Scan for the cell matching the given text and deliver its [X, Y] coordinate at center. 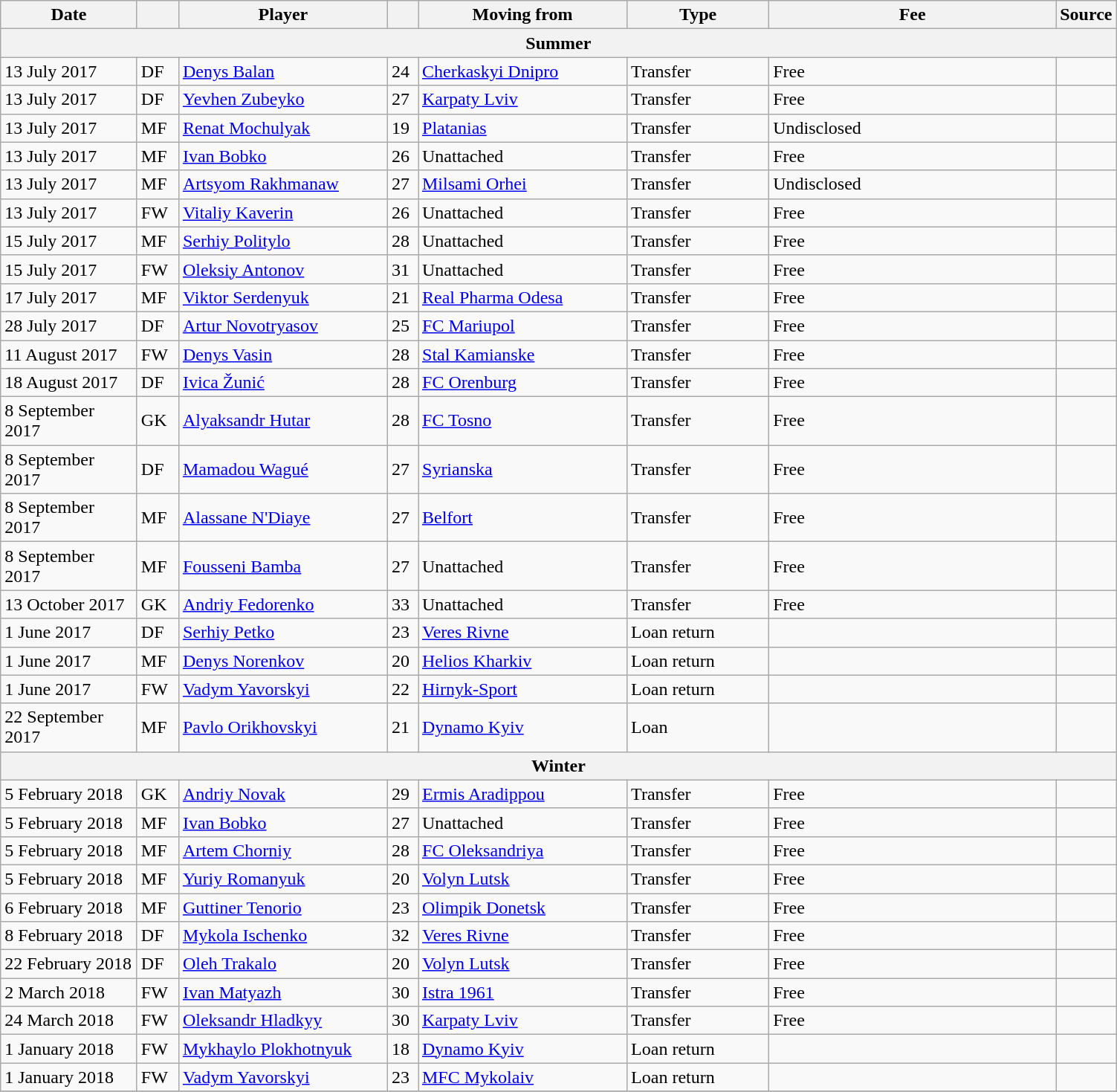
Andriy Fedorenko [282, 604]
2 March 2018 [69, 992]
Hirnyk-Sport [522, 689]
Yevhen Zubeyko [282, 100]
Artsyom Rakhmanaw [282, 184]
Serhiy Petko [282, 633]
Ivan Matyazh [282, 992]
Oleksiy Antonov [282, 269]
Serhiy Politylo [282, 241]
Fee [913, 15]
Source [1087, 15]
Cherkaskyi Dnipro [522, 71]
Date [69, 15]
Yuriy Romanyuk [282, 879]
Mamadou Wagué [282, 470]
Ermis Aradippou [522, 794]
22 February 2018 [69, 964]
Denys Vasin [282, 355]
Olimpik Donetsk [522, 908]
Moving from [522, 15]
22 [403, 689]
28 July 2017 [69, 326]
24 [403, 71]
Mykhaylo Plokhotnyuk [282, 1049]
Guttiner Tenorio [282, 908]
25 [403, 326]
FC Tosno [522, 421]
31 [403, 269]
Renat Mochulyak [282, 128]
Denys Norenkov [282, 661]
13 October 2017 [69, 604]
Helios Kharkiv [522, 661]
Oleksandr Hladkyy [282, 1021]
33 [403, 604]
18 [403, 1049]
Loan [699, 727]
Istra 1961 [522, 992]
32 [403, 936]
Fousseni Bamba [282, 566]
22 September 2017 [69, 727]
Ivica Žunić [282, 383]
17 July 2017 [69, 297]
Mykola Ischenko [282, 936]
18 August 2017 [69, 383]
Denys Balan [282, 71]
MFC Mykolaiv [522, 1077]
Platanias [522, 128]
Oleh Trakalo [282, 964]
Andriy Novak [282, 794]
24 March 2018 [69, 1021]
Viktor Serdenyuk [282, 297]
Winter [559, 766]
8 February 2018 [69, 936]
Stal Kamianske [522, 355]
11 August 2017 [69, 355]
Summer [559, 43]
19 [403, 128]
Artem Chorniy [282, 850]
Pavlo Orikhovskyi [282, 727]
FC Orenburg [522, 383]
Milsami Orhei [522, 184]
6 February 2018 [69, 908]
Artur Novotryasov [282, 326]
Vitaliy Kaverin [282, 213]
Belfort [522, 517]
Real Pharma Odesa [522, 297]
Alassane N'Diaye [282, 517]
FC Oleksandriya [522, 850]
29 [403, 794]
Alyaksandr Hutar [282, 421]
Player [282, 15]
Type [699, 15]
Syrianska [522, 470]
FC Mariupol [522, 326]
